Detect which cell encompasses the target text, then output its (x, y) center coordinate. 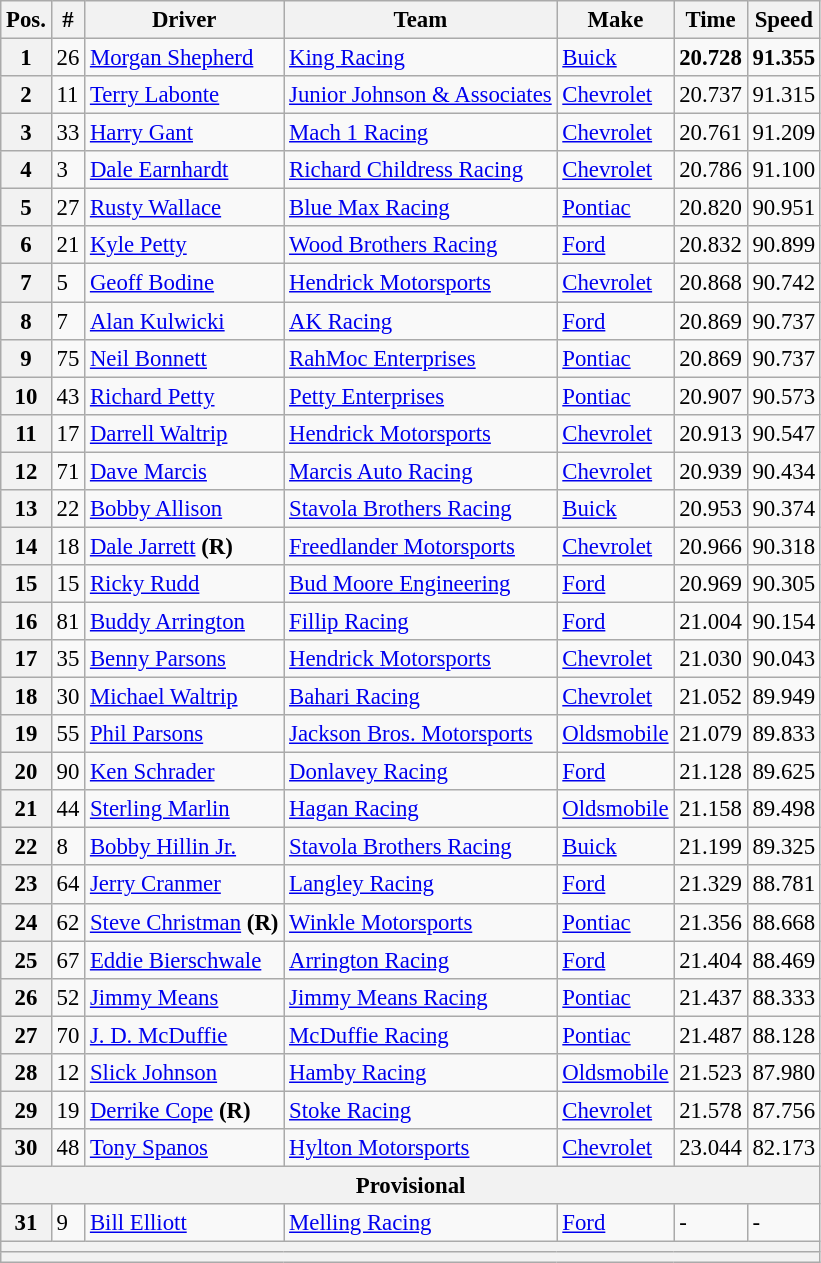
Slick Johnson (184, 1073)
Morgan Shepherd (184, 58)
21.578 (710, 1110)
Neil Bonnett (184, 358)
21.199 (710, 847)
21.329 (710, 885)
Hylton Motorsports (420, 1148)
70 (68, 1035)
43 (68, 396)
31 (26, 1223)
44 (68, 809)
Eddie Bierschwale (184, 960)
McDuffie Racing (420, 1035)
16 (26, 621)
RahMoc Enterprises (420, 358)
20.907 (710, 396)
64 (68, 885)
4 (26, 170)
20.786 (710, 170)
24 (26, 922)
# (68, 20)
1 (26, 58)
Richard Petty (184, 396)
91.355 (784, 58)
Mach 1 Racing (420, 133)
Blue Max Racing (420, 208)
21.523 (710, 1073)
Petty Enterprises (420, 396)
20.939 (710, 471)
Bud Moore Engineering (420, 584)
Alan Kulwicki (184, 321)
81 (68, 621)
88.333 (784, 997)
Melling Racing (420, 1223)
Winkle Motorsports (420, 922)
25 (26, 960)
Driver (184, 20)
55 (68, 734)
90.899 (784, 245)
Terry Labonte (184, 95)
88.781 (784, 885)
Provisional (411, 1185)
90.951 (784, 208)
Arrington Racing (420, 960)
20.969 (710, 584)
Donlavey Racing (420, 772)
Marcis Auto Racing (420, 471)
20.832 (710, 245)
J. D. McDuffie (184, 1035)
10 (26, 396)
90.305 (784, 584)
20.966 (710, 546)
Rusty Wallace (184, 208)
Ken Schrader (184, 772)
2 (26, 95)
33 (68, 133)
Wood Brothers Racing (420, 245)
90.573 (784, 396)
21.487 (710, 1035)
20.953 (710, 509)
52 (68, 997)
90.154 (784, 621)
90.742 (784, 283)
89.498 (784, 809)
91.315 (784, 95)
23.044 (710, 1148)
21.079 (710, 734)
Geoff Bodine (184, 283)
Jimmy Means (184, 997)
AK Racing (420, 321)
23 (26, 885)
Freedlander Motorsports (420, 546)
35 (68, 659)
Pos. (26, 20)
20.728 (710, 58)
Fillip Racing (420, 621)
Bahari Racing (420, 697)
Buddy Arrington (184, 621)
Hagan Racing (420, 809)
Benny Parsons (184, 659)
6 (26, 245)
Stoke Racing (420, 1110)
Jackson Bros. Motorsports (420, 734)
Phil Parsons (184, 734)
Derrike Cope (R) (184, 1110)
Ricky Rudd (184, 584)
Dale Jarrett (R) (184, 546)
89.325 (784, 847)
89.833 (784, 734)
90.434 (784, 471)
87.756 (784, 1110)
21.158 (710, 809)
Kyle Petty (184, 245)
Bobby Hillin Jr. (184, 847)
88.469 (784, 960)
20 (26, 772)
13 (26, 509)
Sterling Marlin (184, 809)
21.052 (710, 697)
Speed (784, 20)
28 (26, 1073)
21.356 (710, 922)
20.820 (710, 208)
90.374 (784, 509)
90.318 (784, 546)
Hamby Racing (420, 1073)
75 (68, 358)
14 (26, 546)
87.980 (784, 1073)
Richard Childress Racing (420, 170)
Darrell Waltrip (184, 433)
Jimmy Means Racing (420, 997)
Tony Spanos (184, 1148)
Bill Elliott (184, 1223)
Harry Gant (184, 133)
91.100 (784, 170)
82.173 (784, 1148)
Dale Earnhardt (184, 170)
Jerry Cranmer (184, 885)
20.761 (710, 133)
21.128 (710, 772)
90 (68, 772)
89.949 (784, 697)
21.404 (710, 960)
89.625 (784, 772)
91.209 (784, 133)
Langley Racing (420, 885)
Michael Waltrip (184, 697)
48 (68, 1148)
Team (420, 20)
20.868 (710, 283)
Junior Johnson & Associates (420, 95)
67 (68, 960)
Bobby Allison (184, 509)
Dave Marcis (184, 471)
88.668 (784, 922)
King Racing (420, 58)
20.737 (710, 95)
Make (616, 20)
88.128 (784, 1035)
20.913 (710, 433)
29 (26, 1110)
90.547 (784, 433)
71 (68, 471)
62 (68, 922)
21.437 (710, 997)
Steve Christman (R) (184, 922)
21.004 (710, 621)
90.043 (784, 659)
21.030 (710, 659)
Time (710, 20)
